Return [x, y] of the center of cell containing provided text 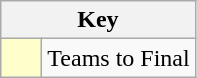
Teams to Final [118, 58]
Key [98, 20]
